Pinpoint the cell where the given text exists, returning its [x, y] midpoint coordinate. 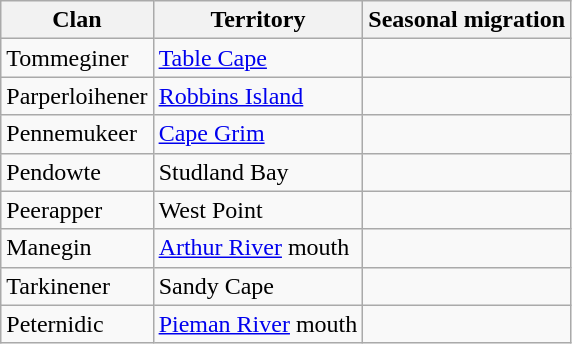
Arthur River mouth [258, 248]
Pieman River mouth [258, 324]
Sandy Cape [258, 286]
Pendowte [77, 172]
Territory [258, 20]
West Point [258, 210]
Tarkinener [77, 286]
Peerapper [77, 210]
Peternidic [77, 324]
Tommeginer [77, 58]
Clan [77, 20]
Studland Bay [258, 172]
Manegin [77, 248]
Parperloihener [77, 96]
Seasonal migration [467, 20]
Pennemukeer [77, 134]
Table Cape [258, 58]
Cape Grim [258, 134]
Robbins Island [258, 96]
